Detect which cell encompasses the target text, then output its (X, Y) center coordinate. 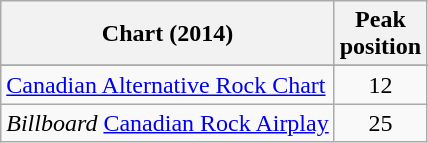
Billboard Canadian Rock Airplay (168, 123)
12 (380, 85)
Canadian Alternative Rock Chart (168, 85)
Peakposition (380, 34)
25 (380, 123)
Chart (2014) (168, 34)
